Find where the given text appears and provide that cell's center as (X, Y) coordinate. 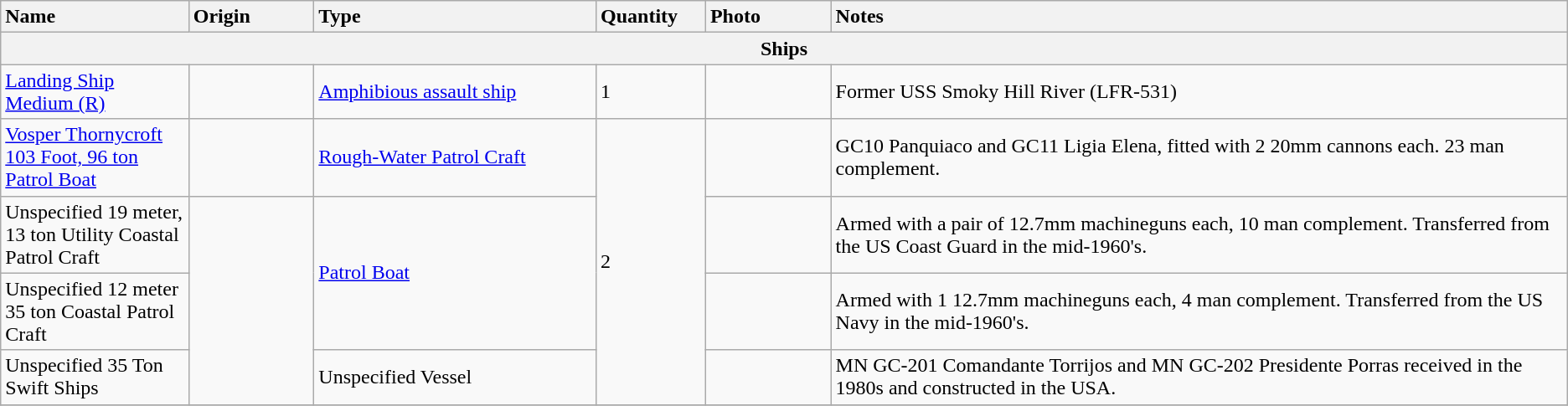
Unspecified 35 Ton Swift Ships (95, 377)
Armed with a pair of 12.7mm machineguns each, 10 man complement. Transferred from the US Coast Guard in the mid-1960's. (1199, 234)
GC10 Panquiaco and GC11 Ligia Elena, fitted with 2 20mm cannons each. 23 man complement. (1199, 157)
1 (650, 92)
Landing Ship Medium (R) (95, 92)
MN GC-201 Comandante Torrijos and MN GC-202 Presidente Porras received in the 1980s and constructed in the USA. (1199, 377)
Name (95, 17)
Former USS Smoky Hill River (LFR-531) (1199, 92)
2 (650, 261)
Armed with 1 12.7mm machineguns each, 4 man complement. Transferred from the US Navy in the mid-1960's. (1199, 311)
Unspecified 12 meter 35 ton Coastal Patrol Craft (95, 311)
Ships (784, 49)
Unspecified Vessel (456, 377)
Patrol Boat (456, 273)
Vosper Thornycroft 103 Foot, 96 ton Patrol Boat (95, 157)
Notes (1199, 17)
Origin (251, 17)
Amphibious assault ship (456, 92)
Unspecified 19 meter, 13 ton Utility Coastal Patrol Craft (95, 234)
Photo (768, 17)
Type (456, 17)
Quantity (650, 17)
Rough-Water Patrol Craft (456, 157)
